Locate the cell with the specified text and output its [X, Y] center coordinate. 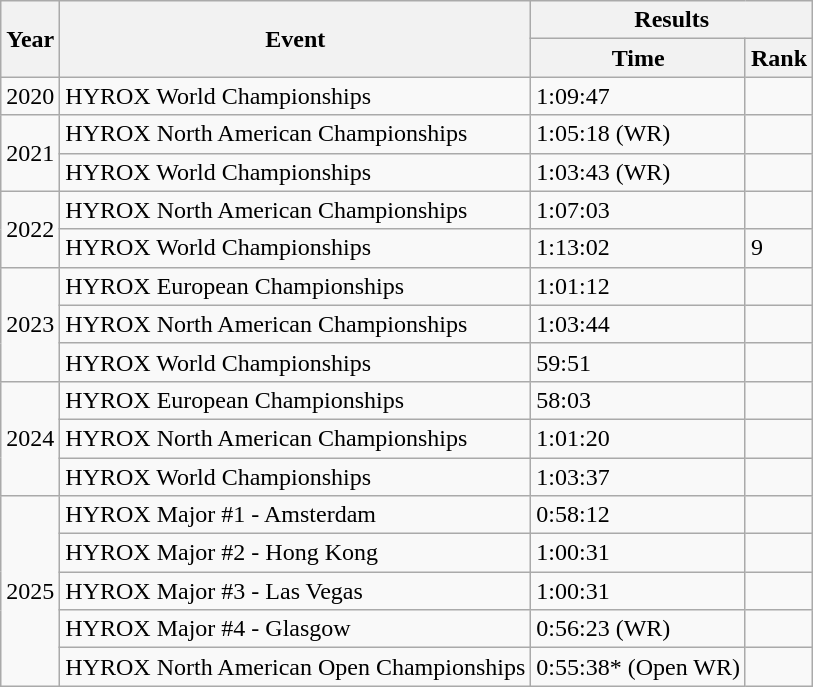
1:01:20 [638, 438]
0:58:12 [638, 515]
2024 [30, 438]
1:09:47 [638, 96]
Results [672, 20]
0:56:23 (WR) [638, 629]
9 [778, 248]
1:03:43 (WR) [638, 172]
2023 [30, 324]
HYROX Major #1 - Amsterdam [296, 515]
HYROX Major #4 - Glasgow [296, 629]
2025 [30, 591]
1:07:03 [638, 210]
1:13:02 [638, 248]
58:03 [638, 400]
2021 [30, 153]
2020 [30, 96]
HYROX Major #2 - Hong Kong [296, 553]
Rank [778, 58]
59:51 [638, 362]
HYROX North American Open Championships [296, 667]
0:55:38* (Open WR) [638, 667]
1:01:12 [638, 286]
1:03:44 [638, 324]
HYROX Major #3 - Las Vegas [296, 591]
Year [30, 39]
Event [296, 39]
Time [638, 58]
2022 [30, 229]
1:05:18 (WR) [638, 134]
1:03:37 [638, 477]
